Pinpoint the cell where the given text exists, returning its [X, Y] midpoint coordinate. 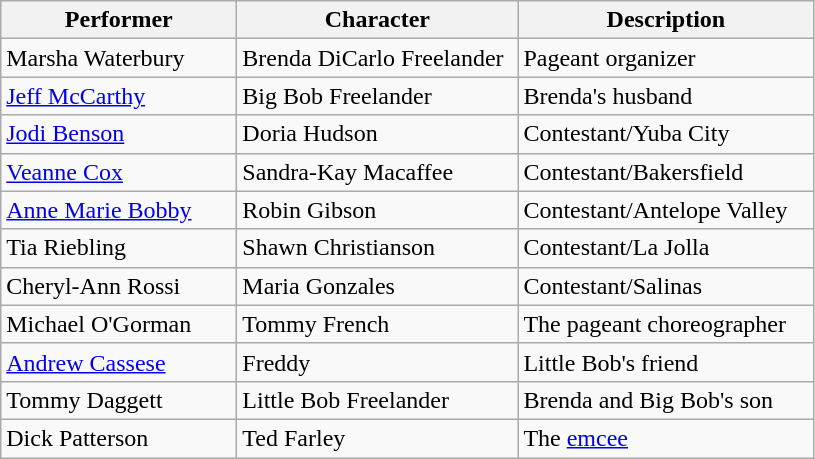
Michael O'Gorman [119, 324]
Tommy French [378, 324]
Marsha Waterbury [119, 58]
Jeff McCarthy [119, 96]
Contestant/La Jolla [666, 248]
Andrew Cassese [119, 362]
Pageant organizer [666, 58]
Brenda and Big Bob's son [666, 400]
Jodi Benson [119, 134]
Contestant/Salinas [666, 286]
Tommy Daggett [119, 400]
Doria Hudson [378, 134]
Dick Patterson [119, 438]
Ted Farley [378, 438]
Contestant/Bakersfield [666, 172]
Contestant/Antelope Valley [666, 210]
Contestant/Yuba City [666, 134]
Veanne Cox [119, 172]
Description [666, 20]
Brenda DiCarlo Freelander [378, 58]
The emcee [666, 438]
Big Bob Freelander [378, 96]
Character [378, 20]
Brenda's husband [666, 96]
Sandra-Kay Macaffee [378, 172]
Tia Riebling [119, 248]
Performer [119, 20]
Little Bob's friend [666, 362]
Shawn Christianson [378, 248]
Anne Marie Bobby [119, 210]
Robin Gibson [378, 210]
Cheryl-Ann Rossi [119, 286]
Freddy [378, 362]
Maria Gonzales [378, 286]
The pageant choreographer [666, 324]
Little Bob Freelander [378, 400]
